Determine the (x, y) coordinate at the center of the cell enclosing the given text.  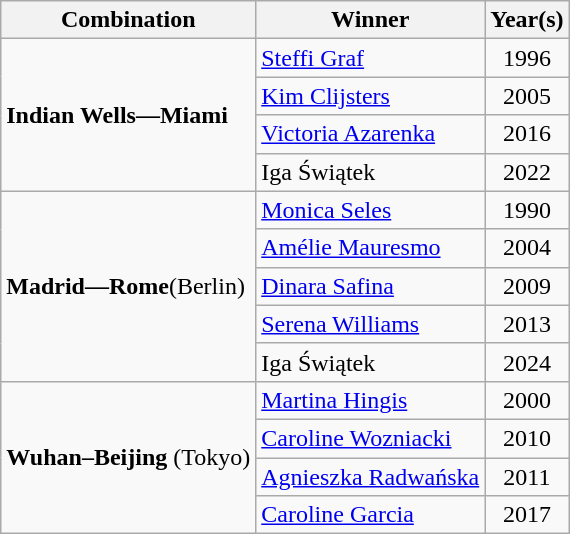
2016 (527, 134)
2004 (527, 248)
2022 (527, 172)
Madrid—Rome(Berlin) (128, 286)
Agnieszka Radwańska (370, 477)
2005 (527, 96)
Caroline Wozniacki (370, 438)
Monica Seles (370, 210)
2024 (527, 362)
Kim Clijsters (370, 96)
Serena Williams (370, 324)
Dinara Safina (370, 286)
Indian Wells—Miami (128, 115)
1996 (527, 58)
Winner (370, 20)
Year(s) (527, 20)
2000 (527, 400)
Wuhan–Beijing (Tokyo) (128, 457)
1990 (527, 210)
Amélie Mauresmo (370, 248)
2010 (527, 438)
Combination (128, 20)
Victoria Azarenka (370, 134)
Steffi Graf (370, 58)
2009 (527, 286)
2017 (527, 515)
2011 (527, 477)
2013 (527, 324)
Caroline Garcia (370, 515)
Martina Hingis (370, 400)
